Search for the cell housing the specified text and yield its [x, y] center coordinate. 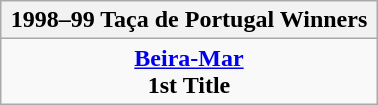
Beira-Mar1st Title [189, 72]
1998–99 Taça de Portugal Winners [189, 20]
